Find where the given text appears and provide that cell's center as [x, y] coordinate. 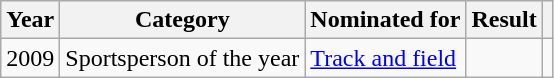
Result [504, 20]
Track and field [386, 58]
2009 [30, 58]
Year [30, 20]
Nominated for [386, 20]
Category [182, 20]
Sportsperson of the year [182, 58]
